Return the [x, y] coordinate for the center point of the cell that contains the specified text.  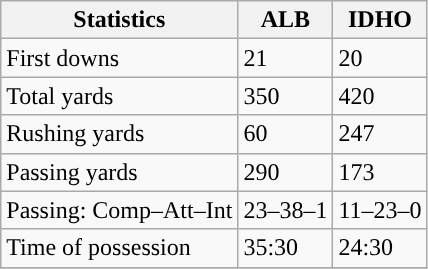
ALB [286, 20]
Total yards [120, 96]
247 [380, 134]
60 [286, 134]
Time of possession [120, 248]
IDHO [380, 20]
Passing: Comp–Att–Int [120, 210]
350 [286, 96]
Rushing yards [120, 134]
290 [286, 172]
20 [380, 58]
11–23–0 [380, 210]
21 [286, 58]
Passing yards [120, 172]
First downs [120, 58]
35:30 [286, 248]
420 [380, 96]
24:30 [380, 248]
Statistics [120, 20]
173 [380, 172]
23–38–1 [286, 210]
